Provide the (X, Y) coordinate of the cell's center where the given text is located.  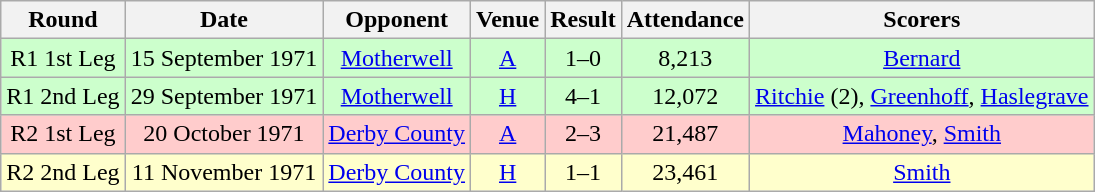
Attendance (685, 20)
12,072 (685, 96)
Smith (922, 172)
23,461 (685, 172)
8,213 (685, 58)
Result (583, 20)
Date (224, 20)
Mahoney, Smith (922, 134)
Opponent (397, 20)
1–1 (583, 172)
Ritchie (2), Greenhoff, Haslegrave (922, 96)
R1 1st Leg (63, 58)
Scorers (922, 20)
4–1 (583, 96)
Bernard (922, 58)
29 September 1971 (224, 96)
Venue (508, 20)
R1 2nd Leg (63, 96)
Round (63, 20)
1–0 (583, 58)
15 September 1971 (224, 58)
R2 1st Leg (63, 134)
20 October 1971 (224, 134)
R2 2nd Leg (63, 172)
2–3 (583, 134)
21,487 (685, 134)
11 November 1971 (224, 172)
